Return the (x, y) coordinate for the center point of the cell that contains the specified text.  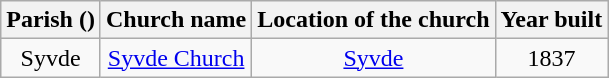
Location of the church (374, 20)
Church name (176, 20)
Parish () (51, 20)
1837 (552, 58)
Syvde Church (176, 58)
Year built (552, 20)
